Capture the cell that displays the provided text and extract its [X, Y] central coordinate. 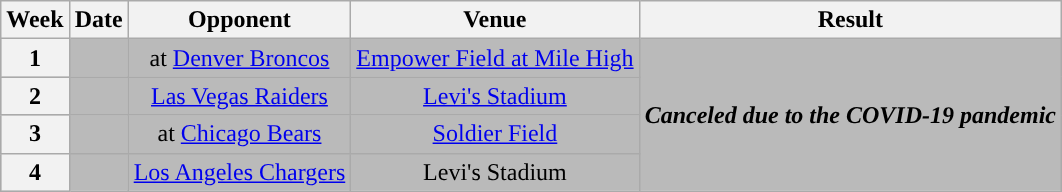
Soldier Field [495, 134]
Las Vegas Raiders [240, 96]
3 [35, 134]
Venue [495, 20]
Date [98, 20]
Result [850, 20]
4 [35, 172]
Canceled due to the COVID-19 pandemic [850, 115]
1 [35, 58]
Los Angeles Chargers [240, 172]
at Chicago Bears [240, 134]
2 [35, 96]
Opponent [240, 20]
at Denver Broncos [240, 58]
Empower Field at Mile High [495, 58]
Week [35, 20]
